Provide the [X, Y] coordinate of the cell's center where the given text is located.  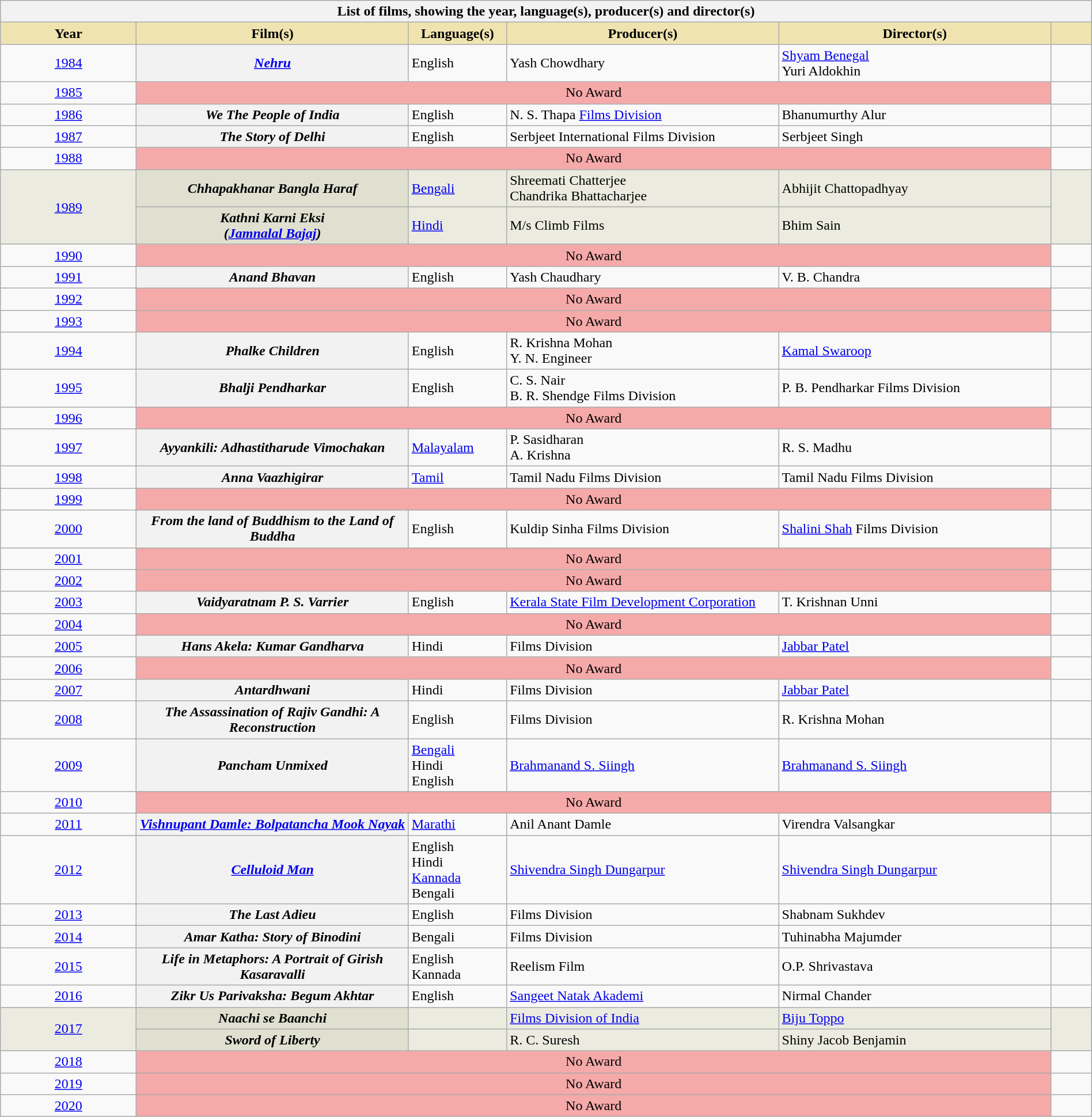
1999 [69, 499]
Nehru [272, 63]
Language(s) [457, 33]
Serbjeet Singh [915, 136]
Shreemati ChatterjeeChandrika Bhattacharjee [643, 188]
Chhapakhanar Bangla Haraf [272, 188]
Kathni Karni Eksi(Jamnalal Bajaj) [272, 226]
2013 [69, 915]
Hans Akela: Kumar Gandharva [272, 646]
2004 [69, 624]
Nirmal Chander [915, 996]
Shalini Shah Films Division [915, 529]
Serbjeet International Films Division [643, 136]
R. Krishna Mohan [915, 720]
R. Krishna MohanY. N. Engineer [643, 351]
2012 [69, 869]
1992 [69, 299]
EnglishHindiKannadaBengali [457, 869]
Director(s) [915, 33]
Kuldip Sinha Films Division [643, 529]
Yash Chaudhary [643, 277]
2000 [69, 529]
EnglishKannada [457, 966]
Celluloid Man [272, 869]
Phalke Children [272, 351]
Antardhwani [272, 690]
Tuhinabha Majumder [915, 937]
N. S. Thapa Films Division [643, 115]
Bhalji Pendharkar [272, 388]
The Last Adieu [272, 915]
Virendra Valsangkar [915, 825]
1985 [69, 93]
Anand Bhavan [272, 277]
From the land of Buddhism to the Land of Buddha [272, 529]
2002 [69, 580]
1994 [69, 351]
Yash Chowdhary [643, 63]
Zikr Us Parivaksha: Begum Akhtar [272, 996]
Marathi [457, 825]
Abhijit Chattopadhyay [915, 188]
C. S. NairB. R. Shendge Films Division [643, 388]
1993 [69, 321]
Malayalam [457, 448]
R. S. Madhu [915, 448]
Life in Metaphors: A Portrait of Girish Kasaravalli [272, 966]
2020 [69, 1105]
M/s Climb Films [643, 226]
The Story of Delhi [272, 136]
R. C. Suresh [643, 1040]
2016 [69, 996]
Sangeet Natak Akademi [643, 996]
Amar Katha: Story of Binodini [272, 937]
2019 [69, 1084]
Kamal Swaroop [915, 351]
1997 [69, 448]
2018 [69, 1062]
List of films, showing the year, language(s), producer(s) and director(s) [546, 12]
Biju Toppo [915, 1018]
Shyam BenegalYuri Aldokhin [915, 63]
Shiny Jacob Benjamin [915, 1040]
1989 [69, 207]
Kerala State Film Development Corporation [643, 602]
We The People of India [272, 115]
Reelism Film [643, 966]
Film(s) [272, 33]
Anil Anant Damle [643, 825]
2006 [69, 668]
2008 [69, 720]
Year [69, 33]
Sword of Liberty [272, 1040]
BengaliHindiEnglish [457, 765]
2007 [69, 690]
T. Krishnan Unni [915, 602]
P. B. Pendharkar Films Division [915, 388]
Ayyankili: Adhastitharude Vimochakan [272, 448]
1987 [69, 136]
Naachi se Baanchi [272, 1018]
Producer(s) [643, 33]
2017 [69, 1029]
V. B. Chandra [915, 277]
2014 [69, 937]
2003 [69, 602]
2015 [69, 966]
1998 [69, 477]
2009 [69, 765]
Tamil [457, 477]
2010 [69, 803]
1986 [69, 115]
O.P. Shrivastava [915, 966]
1991 [69, 277]
2005 [69, 646]
Anna Vaazhigirar [272, 477]
1984 [69, 63]
The Assassination of Rajiv Gandhi: A Reconstruction [272, 720]
P. SasidharanA. Krishna [643, 448]
1990 [69, 255]
1996 [69, 418]
Bhim Sain [915, 226]
1988 [69, 158]
2011 [69, 825]
1995 [69, 388]
Films Division of India [643, 1018]
Vishnupant Damle: Bolpatancha Mook Nayak [272, 825]
Vaidyaratnam P. S. Varrier [272, 602]
Bhanumurthy Alur [915, 115]
2001 [69, 558]
Pancham Unmixed [272, 765]
Shabnam Sukhdev [915, 915]
